Provide the [x, y] coordinate of the cell's center where the given text is located.  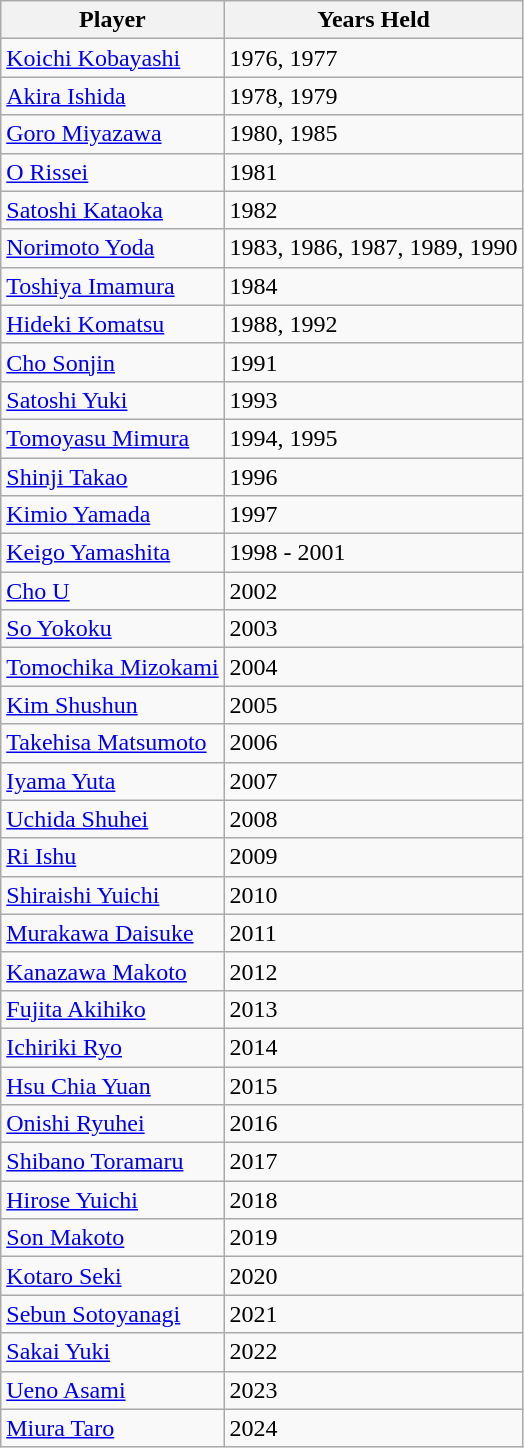
Miura Taro [112, 1428]
1988, 1992 [374, 324]
2006 [374, 743]
2008 [374, 819]
1998 - 2001 [374, 553]
1982 [374, 210]
1997 [374, 515]
Satoshi Yuki [112, 400]
2002 [374, 591]
2023 [374, 1390]
2020 [374, 1276]
2022 [374, 1352]
2014 [374, 1047]
2005 [374, 705]
2018 [374, 1200]
Hsu Chia Yuan [112, 1085]
Ri Ishu [112, 857]
Hideki Komatsu [112, 324]
1994, 1995 [374, 438]
Kanazawa Makoto [112, 971]
1980, 1985 [374, 134]
Years Held [374, 20]
2024 [374, 1428]
1984 [374, 286]
Cho U [112, 591]
Murakawa Daisuke [112, 933]
2004 [374, 667]
Sebun Sotoyanagi [112, 1314]
Hirose Yuichi [112, 1200]
Fujita Akihiko [112, 1009]
1981 [374, 172]
Ueno Asami [112, 1390]
2013 [374, 1009]
2003 [374, 629]
Kim Shushun [112, 705]
Uchida Shuhei [112, 819]
2011 [374, 933]
2009 [374, 857]
2017 [374, 1162]
Iyama Yuta [112, 781]
1991 [374, 362]
2010 [374, 895]
Norimoto Yoda [112, 248]
Keigo Yamashita [112, 553]
2021 [374, 1314]
Tomochika Mizokami [112, 667]
Koichi Kobayashi [112, 58]
1978, 1979 [374, 96]
Toshiya Imamura [112, 286]
1996 [374, 477]
Kotaro Seki [112, 1276]
Shibano Toramaru [112, 1162]
So Yokoku [112, 629]
Akira Ishida [112, 96]
O Rissei [112, 172]
1976, 1977 [374, 58]
Sakai Yuki [112, 1352]
Tomoyasu Mimura [112, 438]
1983, 1986, 1987, 1989, 1990 [374, 248]
Shinji Takao [112, 477]
2012 [374, 971]
Takehisa Matsumoto [112, 743]
Goro Miyazawa [112, 134]
2015 [374, 1085]
2016 [374, 1124]
Cho Sonjin [112, 362]
2007 [374, 781]
Satoshi Kataoka [112, 210]
2019 [374, 1238]
Shiraishi Yuichi [112, 895]
Kimio Yamada [112, 515]
Son Makoto [112, 1238]
Ichiriki Ryo [112, 1047]
Onishi Ryuhei [112, 1124]
1993 [374, 400]
Player [112, 20]
